For the text-containing cell, return its midpoint in [x, y] coordinate format. 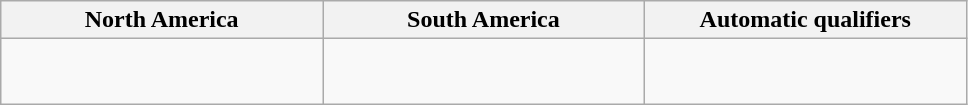
South America [484, 20]
North America [162, 20]
Automatic qualifiers [805, 20]
